Return the [X, Y] coordinate for the center point of the cell that contains the specified text.  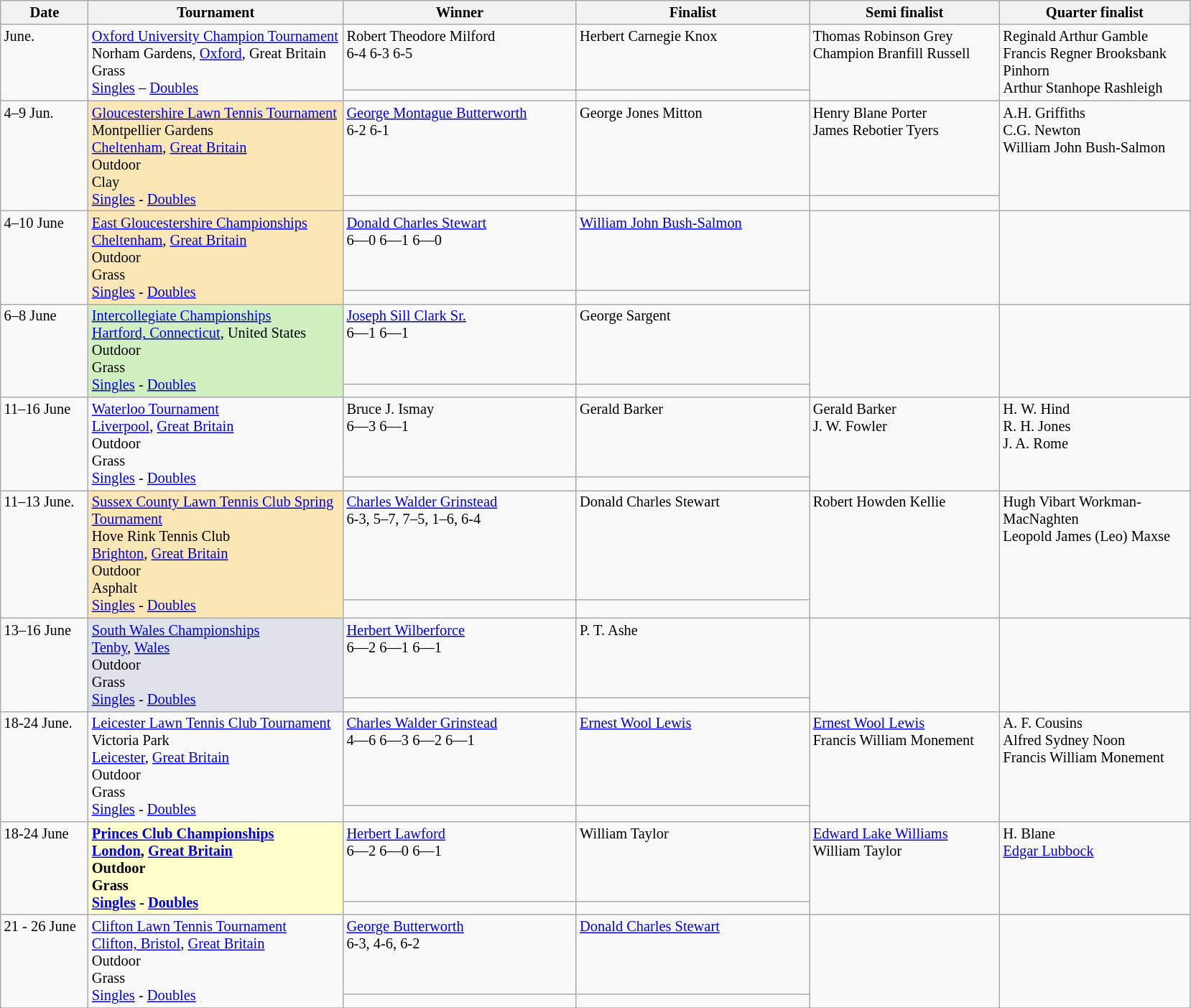
Quarter finalist [1095, 12]
Waterloo TournamentLiverpool, Great BritainOutdoorGrassSingles - Doubles [216, 444]
William Taylor [692, 861]
Leicester Lawn Tennis Club TournamentVictoria Park Leicester, Great BritainOutdoorGrassSingles - Doubles [216, 767]
Princes Club ChampionshipsLondon, Great BritainOutdoorGrassSingles - Doubles [216, 868]
Herbert Wilberforce6—2 6—1 6—1 [460, 658]
Joseph Sill Clark Sr.6—1 6—1 [460, 343]
George Butterworth6-3, 4-6, 6-2 [460, 954]
Hugh Vibart Workman-MacNaghten Leopold James (Leo) Maxse [1095, 554]
11–13 June. [45, 554]
South Wales ChampionshipsTenby, WalesOutdoorGrassSingles - Doubles [216, 665]
4–9 Jun. [45, 156]
Robert Theodore Milford6-4 6-3 6-5 [460, 57]
21 - 26 June [45, 961]
Intercollegiate ChampionshipsHartford, Connecticut, United StatesOutdoorGrassSingles - Doubles [216, 351]
Herbert Carnegie Knox [692, 57]
Oxford University Champion TournamentNorham Gardens, Oxford, Great BritainGrassSingles – Doubles [216, 63]
18-24 June [45, 868]
Charles Walder Grinstead4—6 6—3 6—2 6—1 [460, 759]
Thomas Robinson Grey Champion Branfill Russell [905, 63]
Tournament [216, 12]
6–8 June [45, 351]
Winner [460, 12]
Charles Walder Grinstead6-3, 5–7, 7–5, 1–6, 6-4 [460, 545]
A. F. Cousins Alfred Sydney Noon Francis William Monement [1095, 767]
June. [45, 63]
Reginald Arthur Gamble Francis Regner Brooksbank Pinhorn Arthur Stanhope Rashleigh [1095, 63]
Gloucestershire Lawn Tennis TournamentMontpellier GardensCheltenham, Great BritainOutdoorClaySingles - Doubles [216, 156]
Bruce J. Ismay6—3 6—1 [460, 437]
East Gloucestershire ChampionshipsCheltenham, Great BritainOutdoorGrassSingles - Doubles [216, 257]
Henry Blane Porter James Rebotier Tyers [905, 148]
13–16 June [45, 665]
P. T. Ashe [692, 658]
Robert Howden Kellie [905, 554]
Date [45, 12]
William John Bush-Salmon [692, 250]
Ernest Wool Lewis Francis William Monement [905, 767]
4–10 June [45, 257]
Herbert Lawford6—2 6—0 6—1 [460, 861]
Gerald Barker [692, 437]
Edward Lake Williams William Taylor [905, 868]
11–16 June [45, 444]
Ernest Wool Lewis [692, 759]
George Jones Mitton [692, 148]
Semi finalist [905, 12]
George Sargent [692, 343]
George Montague Butterworth6-2 6-1 [460, 148]
Donald Charles Stewart6—0 6—1 6—0 [460, 250]
H. W. Hind R. H. Jones J. A. Rome [1095, 444]
Sussex County Lawn Tennis Club Spring TournamentHove Rink Tennis ClubBrighton, Great BritainOutdoorAsphaltSingles - Doubles [216, 554]
Finalist [692, 12]
Gerald Barker J. W. Fowler [905, 444]
18-24 June. [45, 767]
Clifton Lawn Tennis Tournament Clifton, Bristol, Great BritainOutdoorGrassSingles - Doubles [216, 961]
H. Blane Edgar Lubbock [1095, 868]
A.H. Griffiths C.G. Newton William John Bush-Salmon [1095, 156]
